Locate the cell with the specified text and output its [x, y] center coordinate. 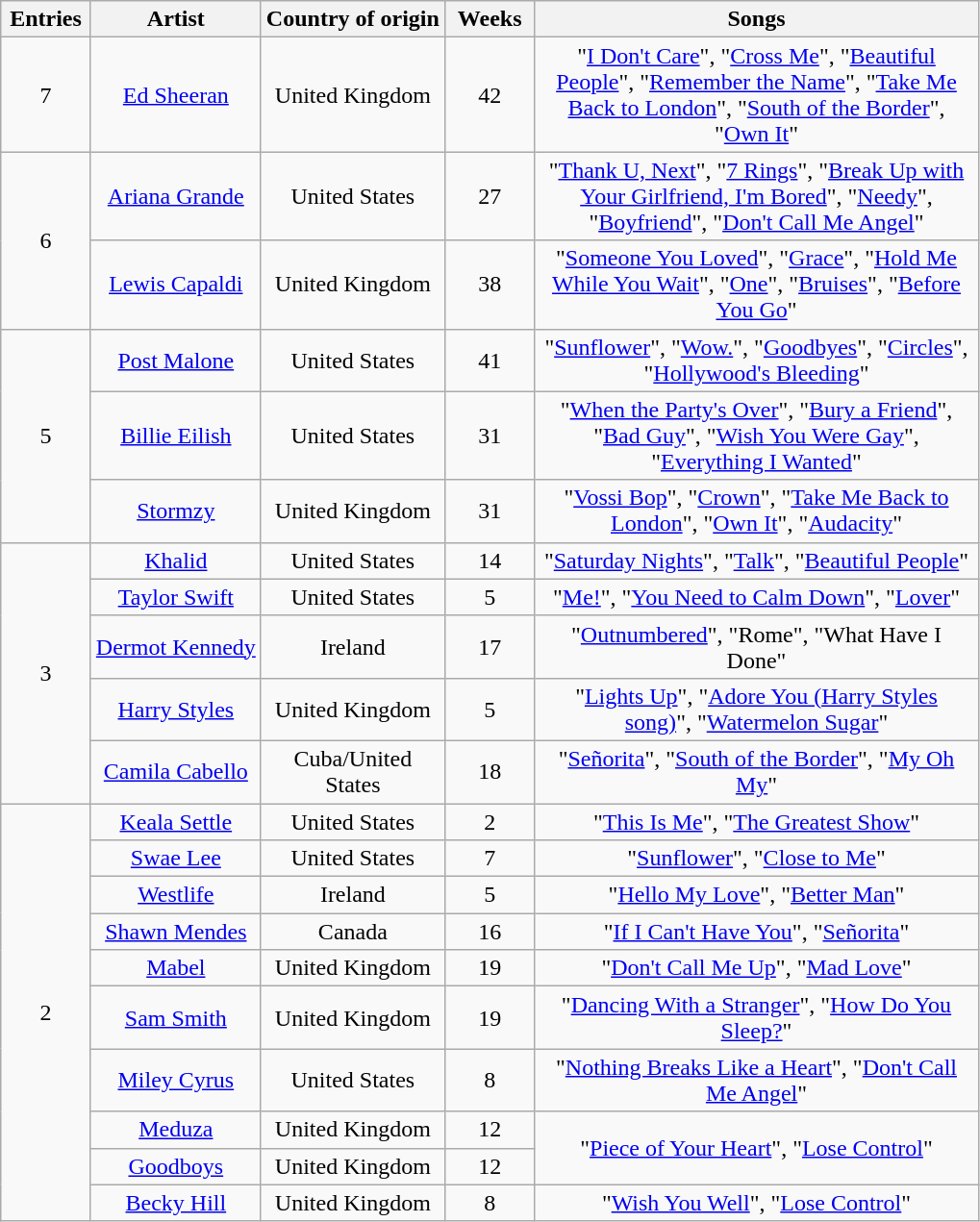
Post Malone [175, 360]
Lewis Capaldi [175, 285]
Keala Settle [175, 822]
Westlife [175, 895]
"Thank U, Next", "7 Rings", "Break Up with Your Girlfriend, I'm Bored", "Needy", "Boyfriend", "Don't Call Me Angel" [756, 196]
Country of origin [352, 19]
Harry Styles [175, 710]
"This Is Me", "The Greatest Show" [756, 822]
Cuba/United States [352, 771]
Taylor Swift [175, 597]
Billie Eilish [175, 436]
"Dancing With a Stranger", "How Do You Sleep?" [756, 1017]
"Me!", "You Need to Calm Down", "Lover" [756, 597]
6 [46, 240]
Weeks [490, 19]
Swae Lee [175, 859]
17 [490, 646]
"Sunflower", "Wow.", "Goodbyes", "Circles", "Hollywood's Bleeding" [756, 360]
16 [490, 932]
"Outnumbered", "Rome", "What Have I Done" [756, 646]
"If I Can't Have You", "Señorita" [756, 932]
"Lights Up", "Adore You (Harry Styles song)", "Watermelon Sugar" [756, 710]
Canada [352, 932]
Miley Cyrus [175, 1081]
Stormzy [175, 511]
Becky Hill [175, 1203]
Mabel [175, 968]
Artist [175, 19]
"Don't Call Me Up", "Mad Love" [756, 968]
41 [490, 360]
"When the Party's Over", "Bury a Friend", "Bad Guy", "Wish You Were Gay", "Everything I Wanted" [756, 436]
Sam Smith [175, 1017]
3 [46, 673]
Dermot Kennedy [175, 646]
Camila Cabello [175, 771]
Shawn Mendes [175, 932]
27 [490, 196]
14 [490, 561]
"Piece of Your Heart", "Lose Control" [756, 1148]
Ariana Grande [175, 196]
Goodboys [175, 1166]
"Nothing Breaks Like a Heart", "Don't Call Me Angel" [756, 1081]
"Vossi Bop", "Crown", "Take Me Back to London", "Own It", "Audacity" [756, 511]
Meduza [175, 1130]
38 [490, 285]
42 [490, 94]
"Sunflower", "Close to Me" [756, 859]
Entries [46, 19]
Ed Sheeran [175, 94]
18 [490, 771]
"Hello My Love", "Better Man" [756, 895]
"Saturday Nights", "Talk", "Beautiful People" [756, 561]
Khalid [175, 561]
"Someone You Loved", "Grace", "Hold Me While You Wait", "One", "Bruises", "Before You Go" [756, 285]
"Señorita", "South of the Border", "My Oh My" [756, 771]
"I Don't Care", "Cross Me", "Beautiful People", "Remember the Name", "Take Me Back to London", "South of the Border", "Own It" [756, 94]
"Wish You Well", "Lose Control" [756, 1203]
Songs [756, 19]
